Pinpoint the cell where the given text exists, returning its (X, Y) midpoint coordinate. 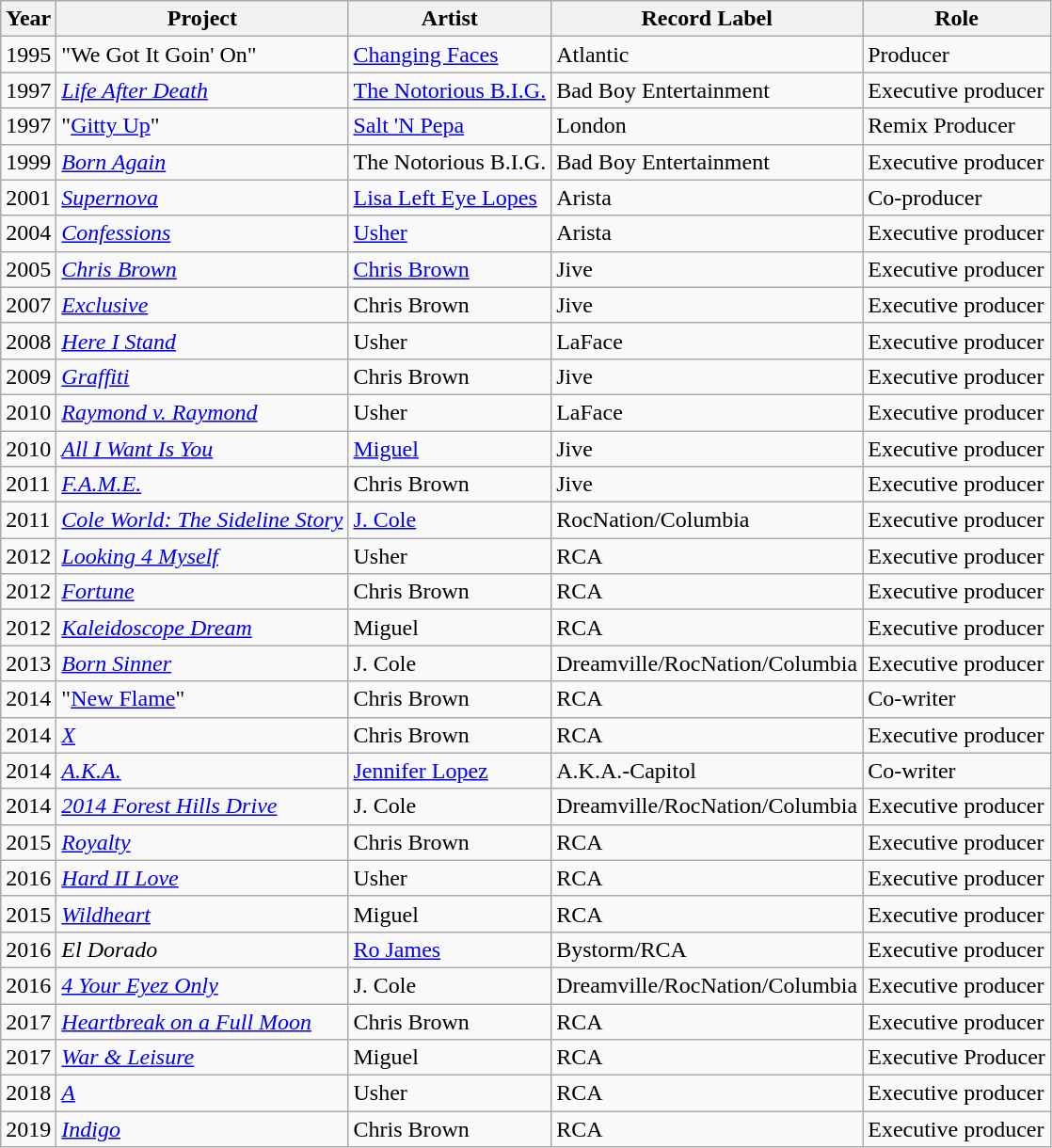
Ro James (450, 949)
El Dorado (202, 949)
1995 (28, 55)
Changing Faces (450, 55)
Raymond v. Raymond (202, 412)
Co-producer (957, 198)
Royalty (202, 842)
London (708, 126)
Wildheart (202, 914)
Looking 4 Myself (202, 556)
A.K.A.-Capitol (708, 771)
Executive Producer (957, 1058)
Salt 'N Pepa (450, 126)
War & Leisure (202, 1058)
Record Label (708, 19)
Supernova (202, 198)
Exclusive (202, 305)
Life After Death (202, 90)
Born Again (202, 162)
Artist (450, 19)
"Gitty Up" (202, 126)
RocNation/Columbia (708, 520)
Atlantic (708, 55)
Cole World: The Sideline Story (202, 520)
Kaleidoscope Dream (202, 628)
"New Flame" (202, 699)
Project (202, 19)
A (202, 1093)
4 Your Eyez Only (202, 985)
Year (28, 19)
Indigo (202, 1129)
All I Want Is You (202, 449)
2005 (28, 269)
Fortune (202, 592)
Heartbreak on a Full Moon (202, 1021)
2013 (28, 663)
2019 (28, 1129)
F.A.M.E. (202, 485)
"We Got It Goin' On" (202, 55)
Hard II Love (202, 878)
Role (957, 19)
Remix Producer (957, 126)
Jennifer Lopez (450, 771)
2001 (28, 198)
Lisa Left Eye Lopes (450, 198)
2018 (28, 1093)
2007 (28, 305)
Here I Stand (202, 341)
Graffiti (202, 376)
X (202, 735)
Born Sinner (202, 663)
1999 (28, 162)
Producer (957, 55)
A.K.A. (202, 771)
2008 (28, 341)
2009 (28, 376)
2014 Forest Hills Drive (202, 806)
Bystorm/RCA (708, 949)
2004 (28, 233)
Confessions (202, 233)
